Capture the cell that displays the provided text and extract its (X, Y) central coordinate. 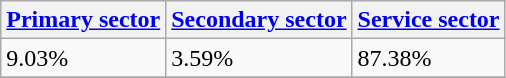
Primary sector (84, 20)
9.03% (84, 58)
87.38% (428, 58)
Service sector (428, 20)
Secondary sector (259, 20)
3.59% (259, 58)
